Return [X, Y] of the center of cell containing provided text 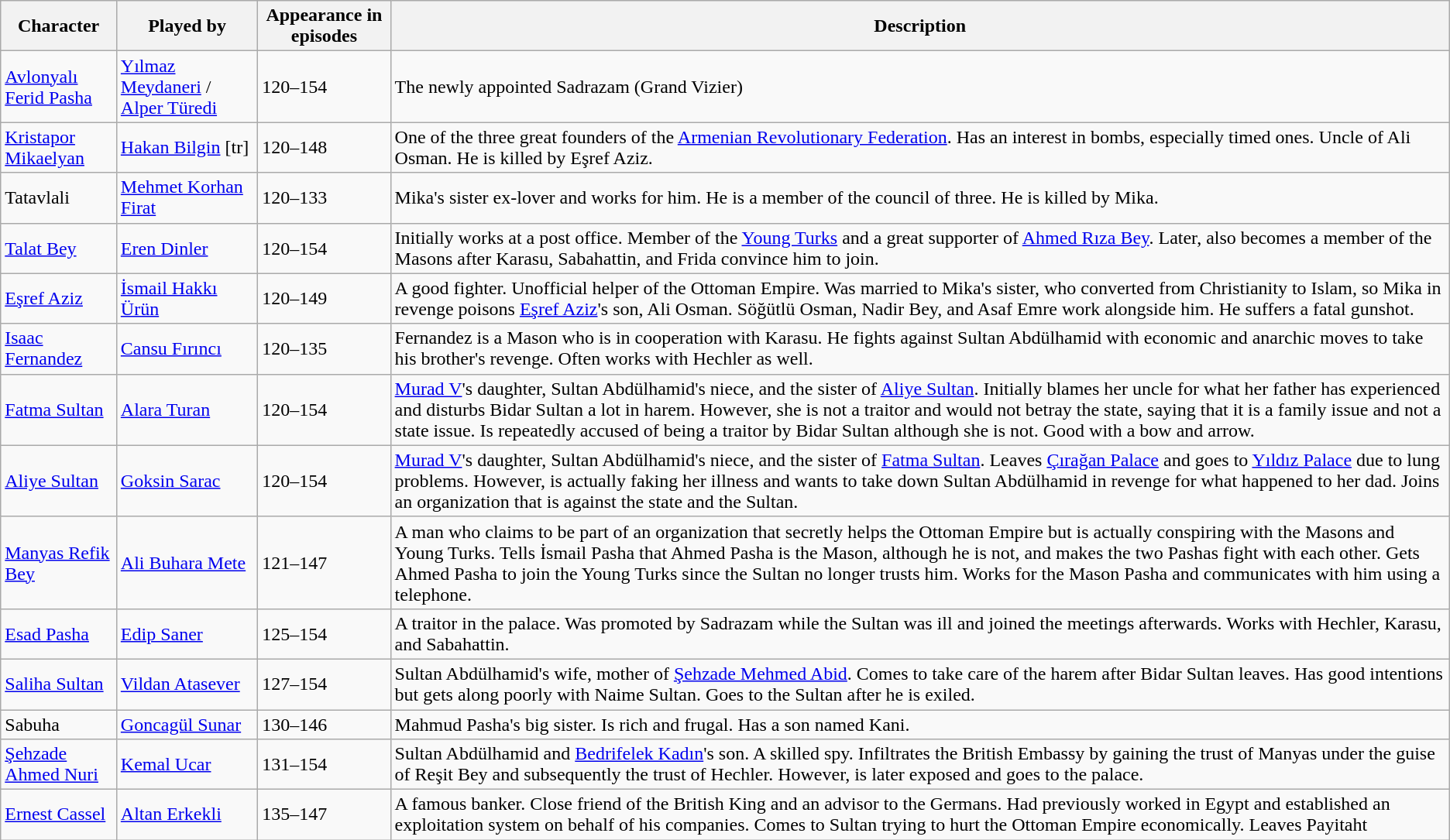
121–147 [324, 562]
Ernest Cassel [59, 814]
Description [920, 26]
Mehmet Korhan Firat [187, 198]
131–154 [324, 765]
Vildan Atasever [187, 684]
Avlonyalı Ferid Pasha [59, 87]
Isaac Fernandez [59, 348]
Manyas Refik Bey [59, 562]
Altan Erkekli [187, 814]
Şehzade Ahmed Nuri [59, 765]
120–149 [324, 299]
Edip Saner [187, 633]
130–146 [324, 724]
Played by [187, 26]
Talat Bey [59, 248]
Alara Turan [187, 410]
Hakan Bilgin [tr] [187, 147]
Yılmaz Meydaneri / Alper Türedi [187, 87]
Mahmud Pasha's big sister. Is rich and frugal. Has a son named Kani. [920, 724]
Aliye Sultan [59, 481]
The newly appointed Sadrazam (Grand Vizier) [920, 87]
Eşref Aziz [59, 299]
120–135 [324, 348]
Cansu Fırıncı [187, 348]
Kristapor Mikaelyan [59, 147]
120–148 [324, 147]
Esad Pasha [59, 633]
Eren Dinler [187, 248]
Character [59, 26]
Ali Buhara Mete [187, 562]
Goncagül Sunar [187, 724]
Mika's sister ex-lover and works for him. He is a member of the council of three. He is killed by Mika. [920, 198]
125–154 [324, 633]
Saliha Sultan [59, 684]
Goksin Sarac [187, 481]
Tatavlali [59, 198]
Sabuha [59, 724]
135–147 [324, 814]
127–154 [324, 684]
Kemal Ucar [187, 765]
120–133 [324, 198]
İsmail Hakkı Ürün [187, 299]
Appearance in episodes [324, 26]
Fatma Sultan [59, 410]
